Return the [x, y] coordinate for the center point of the cell that contains the specified text.  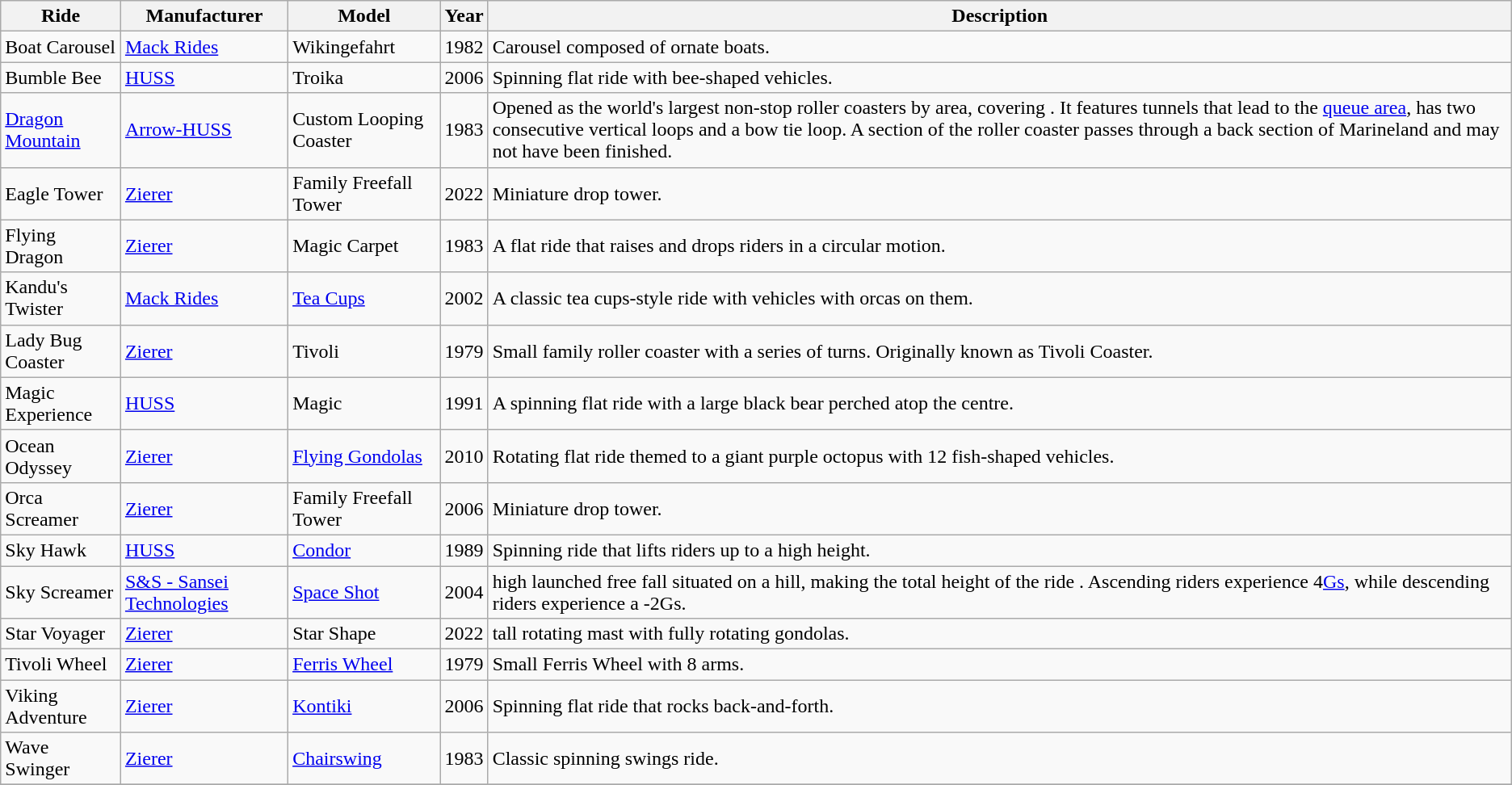
Tivoli [364, 351]
Custom Looping Coaster [364, 130]
Troika [364, 78]
Flying Gondolas [364, 455]
2004 [464, 591]
Year [464, 16]
1989 [464, 550]
Arrow-HUSS [204, 130]
Spinning flat ride with bee-shaped vehicles. [1000, 78]
Tea Cups [364, 299]
Wikingefahrt [364, 47]
Wave Swinger [61, 759]
2002 [464, 299]
Lady Bug Coaster [61, 351]
Sky Screamer [61, 591]
Flying Dragon [61, 246]
Magic Experience [61, 404]
Carousel composed of ornate boats. [1000, 47]
Magic [364, 404]
Tivoli Wheel [61, 665]
Chairswing [364, 759]
Small family roller coaster with a series of turns. Originally known as Tivoli Coaster. [1000, 351]
Viking Adventure [61, 706]
2010 [464, 455]
Rotating flat ride themed to a giant purple octopus with 12 fish-shaped vehicles. [1000, 455]
A classic tea cups-style ride with vehicles with orcas on them. [1000, 299]
Ferris Wheel [364, 665]
Kandu's Twister [61, 299]
Bumble Bee [61, 78]
1982 [464, 47]
Ocean Odyssey [61, 455]
Spinning ride that lifts riders up to a high height. [1000, 550]
Star Shape [364, 634]
Boat Carousel [61, 47]
tall rotating mast with fully rotating gondolas. [1000, 634]
Classic spinning swings ride. [1000, 759]
Star Voyager [61, 634]
Description [1000, 16]
Ride [61, 16]
Manufacturer [204, 16]
Sky Hawk [61, 550]
Space Shot [364, 591]
A flat ride that raises and drops riders in a circular motion. [1000, 246]
Magic Carpet [364, 246]
Condor [364, 550]
Kontiki [364, 706]
Spinning flat ride that rocks back-and-forth. [1000, 706]
1991 [464, 404]
Dragon Mountain [61, 130]
S&S - Sansei Technologies [204, 591]
Small Ferris Wheel with 8 arms. [1000, 665]
Eagle Tower [61, 194]
A spinning flat ride with a large black bear perched atop the centre. [1000, 404]
Model [364, 16]
Orca Screamer [61, 509]
